Detect which cell encompasses the target text, then output its [x, y] center coordinate. 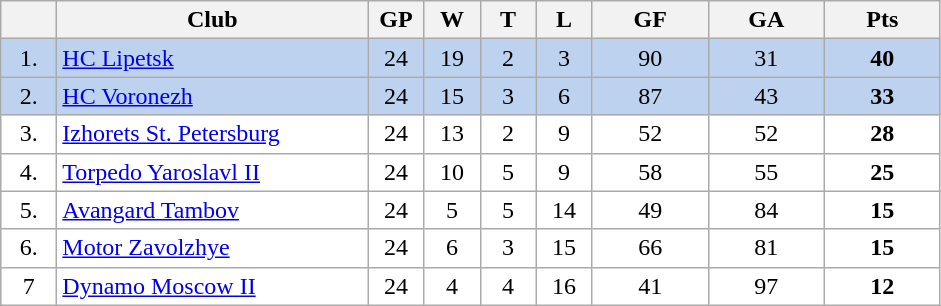
66 [650, 248]
84 [766, 210]
16 [564, 286]
13 [452, 134]
Avangard Tambov [212, 210]
33 [882, 96]
41 [650, 286]
97 [766, 286]
81 [766, 248]
GP [396, 20]
HC Voronezh [212, 96]
Torpedo Yaroslavl II [212, 172]
28 [882, 134]
40 [882, 58]
31 [766, 58]
GA [766, 20]
Club [212, 20]
10 [452, 172]
L [564, 20]
12 [882, 286]
58 [650, 172]
49 [650, 210]
Pts [882, 20]
87 [650, 96]
55 [766, 172]
4. [29, 172]
3. [29, 134]
Dynamo Moscow II [212, 286]
HC Lipetsk [212, 58]
90 [650, 58]
T [508, 20]
GF [650, 20]
W [452, 20]
1. [29, 58]
25 [882, 172]
43 [766, 96]
7 [29, 286]
Izhorets St. Petersburg [212, 134]
5. [29, 210]
Motor Zavolzhye [212, 248]
6. [29, 248]
14 [564, 210]
2. [29, 96]
19 [452, 58]
